Scan for the cell matching the given text and deliver its (X, Y) coordinate at center. 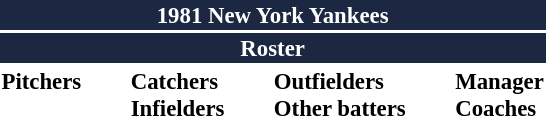
1981 New York Yankees (272, 15)
Roster (272, 48)
